From the cell containing the given text, extract its center point as [x, y] coordinate. 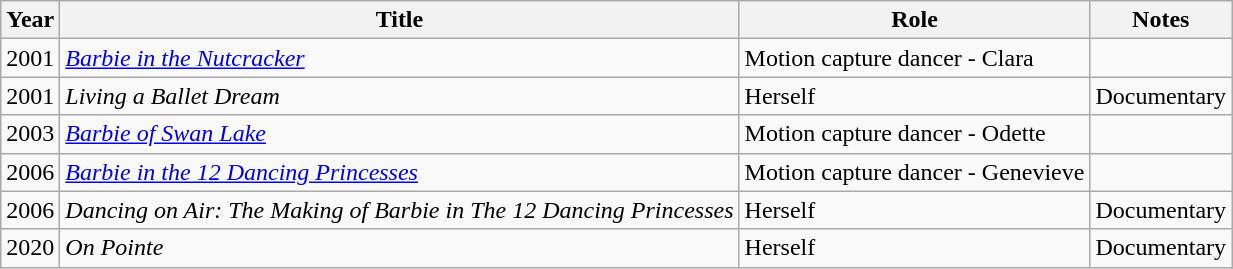
On Pointe [400, 248]
Barbie of Swan Lake [400, 134]
Motion capture dancer - Genevieve [914, 172]
Title [400, 20]
Living a Ballet Dream [400, 96]
Motion capture dancer - Odette [914, 134]
Motion capture dancer - Clara [914, 58]
Barbie in the Nutcracker [400, 58]
Barbie in the 12 Dancing Princesses [400, 172]
Notes [1161, 20]
2003 [30, 134]
Year [30, 20]
2020 [30, 248]
Role [914, 20]
Dancing on Air: The Making of Barbie in The 12 Dancing Princesses [400, 210]
